Pinpoint the cell where the given text exists, returning its (X, Y) midpoint coordinate. 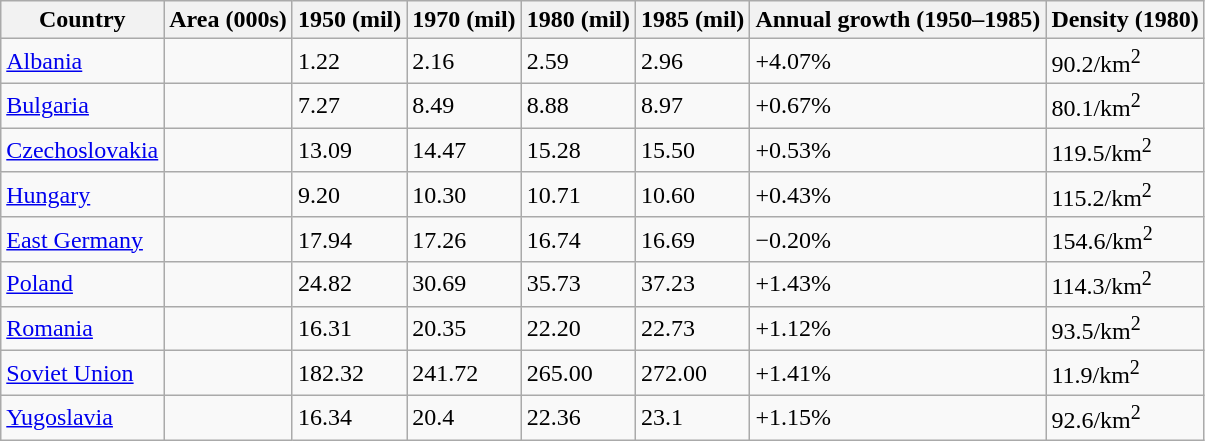
90.2/km2 (1125, 62)
+1.15% (898, 418)
272.00 (692, 374)
182.32 (349, 374)
Hungary (82, 194)
10.30 (464, 194)
8.88 (578, 106)
2.96 (692, 62)
16.74 (578, 240)
22.20 (578, 328)
93.5/km2 (1125, 328)
+0.53% (898, 150)
80.1/km2 (1125, 106)
9.20 (349, 194)
+1.43% (898, 284)
22.73 (692, 328)
23.1 (692, 418)
2.59 (578, 62)
+0.43% (898, 194)
154.6/km2 (1125, 240)
10.60 (692, 194)
8.49 (464, 106)
15.28 (578, 150)
1.22 (349, 62)
−0.20% (898, 240)
14.47 (464, 150)
92.6/km2 (1125, 418)
8.97 (692, 106)
16.34 (349, 418)
Area (000s) (228, 20)
1950 (mil) (349, 20)
24.82 (349, 284)
Albania (82, 62)
+1.12% (898, 328)
+1.41% (898, 374)
+0.67% (898, 106)
35.73 (578, 284)
265.00 (578, 374)
115.2/km2 (1125, 194)
10.71 (578, 194)
22.36 (578, 418)
16.31 (349, 328)
Czechoslovakia (82, 150)
1970 (mil) (464, 20)
Annual growth (1950–1985) (898, 20)
15.50 (692, 150)
1985 (mil) (692, 20)
20.35 (464, 328)
30.69 (464, 284)
Soviet Union (82, 374)
17.26 (464, 240)
Yugoslavia (82, 418)
1980 (mil) (578, 20)
Country (82, 20)
241.72 (464, 374)
7.27 (349, 106)
20.4 (464, 418)
16.69 (692, 240)
114.3/km2 (1125, 284)
37.23 (692, 284)
119.5/km2 (1125, 150)
17.94 (349, 240)
13.09 (349, 150)
11.9/km2 (1125, 374)
Density (1980) (1125, 20)
Bulgaria (82, 106)
Romania (82, 328)
East Germany (82, 240)
+4.07% (898, 62)
2.16 (464, 62)
Poland (82, 284)
